Locate the cell with the specified text and output its (x, y) center coordinate. 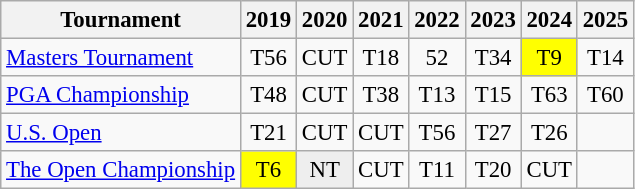
Masters Tournament (121, 58)
PGA Championship (121, 95)
T34 (493, 58)
52 (437, 58)
T63 (549, 95)
2025 (605, 20)
T60 (605, 95)
T38 (381, 95)
2019 (268, 20)
T21 (268, 133)
T11 (437, 170)
T18 (381, 58)
2024 (549, 20)
T14 (605, 58)
T6 (268, 170)
T9 (549, 58)
T26 (549, 133)
2020 (325, 20)
T13 (437, 95)
The Open Championship (121, 170)
T48 (268, 95)
T20 (493, 170)
Tournament (121, 20)
2021 (381, 20)
2023 (493, 20)
T15 (493, 95)
T27 (493, 133)
NT (325, 170)
2022 (437, 20)
U.S. Open (121, 133)
